Find where the given text appears and provide that cell's center as (x, y) coordinate. 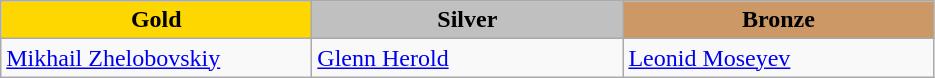
Mikhail Zhelobovskiy (156, 58)
Gold (156, 20)
Silver (468, 20)
Bronze (778, 20)
Glenn Herold (468, 58)
Leonid Moseyev (778, 58)
